For the text-containing cell, return its midpoint in [X, Y] coordinate format. 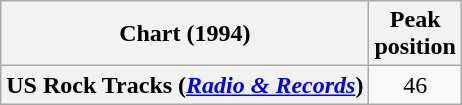
Peakposition [415, 34]
46 [415, 85]
US Rock Tracks (Radio & Records) [185, 85]
Chart (1994) [185, 34]
